Capture the cell that displays the provided text and extract its [X, Y] central coordinate. 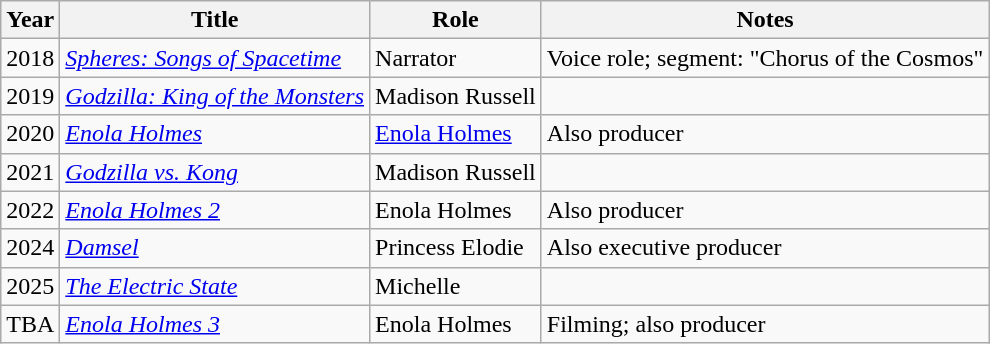
Princess Elodie [456, 248]
Michelle [456, 286]
Filming; also producer [765, 324]
Role [456, 20]
The Electric State [215, 286]
Enola Holmes 3 [215, 324]
Damsel [215, 248]
2019 [30, 96]
Voice role; segment: "Chorus of the Cosmos" [765, 58]
Also executive producer [765, 248]
Narrator [456, 58]
TBA [30, 324]
2018 [30, 58]
2025 [30, 286]
Spheres: Songs of Spacetime [215, 58]
Notes [765, 20]
Title [215, 20]
2020 [30, 134]
Godzilla vs. Kong [215, 172]
2022 [30, 210]
2024 [30, 248]
2021 [30, 172]
Godzilla: King of the Monsters [215, 96]
Enola Holmes 2 [215, 210]
Year [30, 20]
